From the cell containing the given text, extract its center point as (X, Y) coordinate. 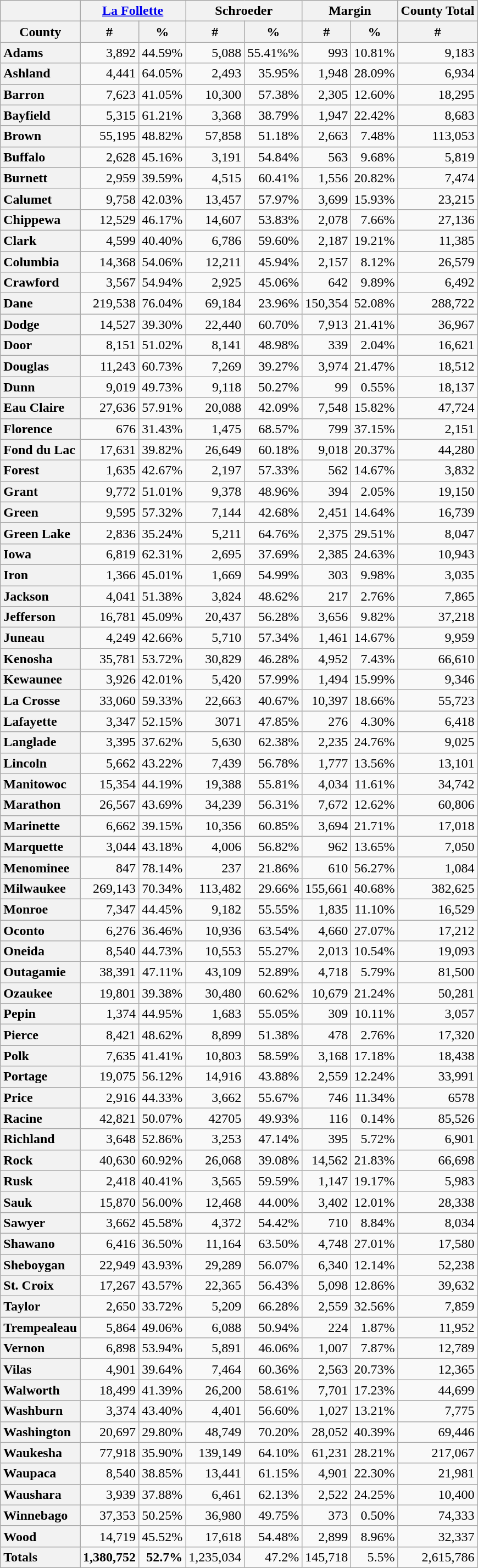
11,243 (110, 366)
Portage (41, 1077)
32.56% (375, 1307)
8.84% (375, 1223)
37.69% (274, 554)
32,337 (437, 1536)
70.34% (163, 888)
2,663 (326, 136)
5,710 (215, 638)
35.90% (163, 1453)
7,672 (326, 805)
7.87% (375, 1348)
7,050 (437, 847)
3,374 (110, 1411)
Forest (41, 471)
19,093 (437, 951)
7,548 (326, 408)
Monroe (41, 909)
42,821 (110, 1118)
10,803 (215, 1056)
40.39% (375, 1432)
4,006 (215, 847)
Langlade (41, 742)
9,772 (110, 491)
52.86% (163, 1139)
33,060 (110, 701)
51.02% (163, 345)
22,949 (110, 1264)
610 (326, 867)
Marquette (41, 847)
3,044 (110, 847)
7,913 (326, 324)
22,663 (215, 701)
18,137 (437, 387)
1,366 (110, 575)
Totals (41, 1557)
5,420 (215, 680)
54.94% (163, 283)
288,722 (437, 304)
Ashland (41, 74)
48.98% (274, 345)
9.89% (375, 283)
55.27% (274, 951)
12.60% (375, 94)
394 (326, 491)
37,353 (110, 1515)
2,451 (326, 512)
8,899 (215, 1035)
58.59% (274, 1056)
1,380,752 (110, 1557)
20.82% (375, 178)
54.84% (274, 157)
8,141 (215, 345)
Winnebago (41, 1515)
56.43% (274, 1286)
39.15% (163, 826)
39.59% (163, 178)
57.99% (274, 680)
54.99% (274, 575)
13.65% (375, 847)
52.7% (163, 1557)
2,157 (326, 262)
18,499 (110, 1390)
55,723 (437, 701)
61,231 (326, 1453)
Marinette (41, 826)
46.28% (274, 659)
18,512 (437, 366)
7.43% (375, 659)
219,538 (110, 304)
30,829 (215, 659)
3,191 (215, 157)
4,034 (326, 784)
2,628 (110, 157)
9,346 (437, 680)
36.50% (163, 1244)
44.73% (163, 951)
55.41%% (274, 53)
4,952 (326, 659)
33,991 (437, 1077)
746 (326, 1097)
2,375 (326, 533)
1.87% (375, 1328)
563 (326, 157)
7,474 (437, 178)
62.38% (274, 742)
57.34% (274, 638)
5.5% (375, 1557)
2,836 (110, 533)
22,440 (215, 324)
562 (326, 471)
45.09% (163, 617)
26,567 (110, 805)
Marathon (41, 805)
7,439 (215, 763)
19,075 (110, 1077)
3,656 (326, 617)
6,276 (110, 931)
39.27% (274, 366)
57.97% (274, 199)
74,333 (437, 1515)
8,421 (110, 1035)
Grant (41, 491)
56.00% (163, 1202)
64.76% (274, 533)
Dane (41, 304)
13,441 (215, 1474)
4.30% (375, 721)
53.83% (274, 220)
3071 (215, 721)
60,806 (437, 805)
6,088 (215, 1328)
22.30% (375, 1474)
1,635 (110, 471)
57.91% (163, 408)
3,565 (215, 1181)
Pierce (41, 1035)
Racine (41, 1118)
150,354 (326, 304)
2,151 (437, 429)
Brown (41, 136)
La Crosse (41, 701)
4,748 (326, 1244)
15.99% (375, 680)
10,679 (326, 993)
47.85% (274, 721)
9,018 (326, 450)
Lincoln (41, 763)
26,200 (215, 1390)
5,088 (215, 53)
17,618 (215, 1536)
35,781 (110, 659)
7,859 (437, 1307)
19,801 (110, 993)
4,599 (110, 240)
3,939 (110, 1494)
43,109 (215, 972)
2,187 (326, 240)
7,635 (110, 1056)
60.85% (274, 826)
Waupaca (41, 1474)
5,983 (437, 1181)
11.10% (375, 909)
Waukesha (41, 1453)
6,340 (326, 1264)
2,493 (215, 74)
18.66% (375, 701)
Dunn (41, 387)
2,418 (110, 1181)
10.81% (375, 53)
21.41% (375, 324)
54.42% (274, 1223)
2,385 (326, 554)
37,218 (437, 617)
Burnett (41, 178)
42.68% (274, 512)
217,067 (437, 1453)
2.04% (375, 345)
35.95% (274, 74)
51.01% (163, 491)
43.69% (163, 805)
14,607 (215, 220)
55.81% (274, 784)
3,368 (215, 115)
57.38% (274, 94)
1,461 (326, 638)
2,650 (110, 1307)
2,078 (326, 220)
44.33% (163, 1097)
9,118 (215, 387)
24.63% (375, 554)
3,253 (215, 1139)
62.13% (274, 1494)
9,378 (215, 491)
116 (326, 1118)
48.82% (163, 136)
44.59% (163, 53)
39.08% (274, 1160)
6578 (437, 1097)
51.18% (274, 136)
14,719 (110, 1536)
Kenosha (41, 659)
3,035 (437, 575)
53.72% (163, 659)
44.00% (274, 1202)
0.50% (375, 1515)
21.71% (375, 826)
10.11% (375, 1014)
Fond du Lac (41, 450)
Douglas (41, 366)
Oconto (41, 931)
Taylor (41, 1307)
55.67% (274, 1097)
7,347 (110, 909)
29,289 (215, 1264)
12.24% (375, 1077)
17.18% (375, 1056)
8,683 (437, 115)
4,372 (215, 1223)
10,300 (215, 94)
13.56% (375, 763)
21.83% (375, 1160)
37.62% (163, 742)
5,315 (110, 115)
8.12% (375, 262)
33.72% (163, 1307)
269,143 (110, 888)
Crawford (41, 283)
85,526 (437, 1118)
1,669 (215, 575)
Washburn (41, 1411)
39,632 (437, 1286)
10,356 (215, 826)
16,739 (437, 512)
0.55% (375, 387)
11,952 (437, 1328)
2,197 (215, 471)
3,974 (326, 366)
847 (110, 867)
7,865 (437, 596)
Jefferson (41, 617)
17,212 (437, 931)
69,446 (437, 1432)
10,943 (437, 554)
155,661 (326, 888)
Eau Claire (41, 408)
20,437 (215, 617)
47.11% (163, 972)
15.82% (375, 408)
40.41% (163, 1181)
17,267 (110, 1286)
15,354 (110, 784)
2,899 (326, 1536)
37.15% (375, 429)
44,699 (437, 1390)
52.08% (375, 304)
61.15% (274, 1474)
63.54% (274, 931)
County Total (437, 11)
52.15% (163, 721)
14,368 (110, 262)
710 (326, 1223)
5.79% (375, 972)
1,494 (326, 680)
1,683 (215, 1014)
99 (326, 387)
8,047 (437, 533)
59.60% (274, 240)
62.31% (163, 554)
382,625 (437, 888)
2,925 (215, 283)
54.06% (163, 262)
56.78% (274, 763)
0.14% (375, 1118)
43.93% (163, 1264)
339 (326, 345)
42.67% (163, 471)
Waushara (41, 1494)
Rock (41, 1160)
10,397 (326, 701)
48.96% (274, 491)
139,149 (215, 1453)
Washington (41, 1432)
3,168 (326, 1056)
Milwaukee (41, 888)
113,482 (215, 888)
3,699 (326, 199)
78.14% (163, 867)
37.88% (163, 1494)
Trempealeau (41, 1328)
Ozaukee (41, 993)
7,775 (437, 1411)
6,461 (215, 1494)
Calumet (41, 199)
60.18% (274, 450)
43.18% (163, 847)
34,239 (215, 805)
59.33% (163, 701)
12.86% (375, 1286)
16,781 (110, 617)
56.31% (274, 805)
40,630 (110, 1160)
41.39% (163, 1390)
12,789 (437, 1348)
23.96% (274, 304)
2,916 (110, 1097)
5,662 (110, 763)
4,718 (326, 972)
12,529 (110, 220)
1,027 (326, 1411)
2,959 (110, 178)
46.06% (274, 1348)
21.47% (375, 366)
56.82% (274, 847)
26,068 (215, 1160)
6,662 (110, 826)
7,623 (110, 94)
Oneida (41, 951)
11,385 (437, 240)
34,742 (437, 784)
61.21% (163, 115)
47.2% (274, 1557)
9,025 (437, 742)
Jackson (41, 596)
60.41% (274, 178)
45.01% (163, 575)
52,238 (437, 1264)
28,052 (326, 1432)
La Follette (133, 11)
8,034 (437, 1223)
26,579 (437, 262)
7,269 (215, 366)
14,562 (326, 1160)
66.28% (274, 1307)
3,926 (110, 680)
Clark (41, 240)
10,553 (215, 951)
1,235,034 (215, 1557)
993 (326, 53)
13,457 (215, 199)
64.10% (274, 1453)
Iowa (41, 554)
2.05% (375, 491)
17,018 (437, 826)
39.64% (163, 1369)
19.17% (375, 1181)
St. Croix (41, 1286)
47,724 (437, 408)
Juneau (41, 638)
29.51% (375, 533)
13.21% (375, 1411)
58.61% (274, 1390)
5,864 (110, 1328)
57.32% (163, 512)
30,480 (215, 993)
309 (326, 1014)
70.20% (274, 1432)
Iron (41, 575)
4,660 (326, 931)
4,401 (215, 1411)
3,832 (437, 471)
1,948 (326, 74)
60.92% (163, 1160)
42.09% (274, 408)
6,819 (110, 554)
12,211 (215, 262)
18,295 (437, 94)
10,400 (437, 1494)
11.61% (375, 784)
County (41, 32)
276 (326, 721)
Vilas (41, 1369)
1,084 (437, 867)
20.37% (375, 450)
50.94% (274, 1328)
799 (326, 429)
2,695 (215, 554)
217 (326, 596)
56.60% (274, 1411)
76.04% (163, 304)
3,395 (110, 742)
44,280 (437, 450)
2,615,786 (437, 1557)
46.17% (163, 220)
4,441 (110, 74)
5,211 (215, 533)
50.25% (163, 1515)
11,164 (215, 1244)
56.12% (163, 1077)
38,391 (110, 972)
56.07% (274, 1264)
14,916 (215, 1077)
6,898 (110, 1348)
Bayfield (41, 115)
7.66% (375, 220)
3,824 (215, 596)
17,631 (110, 450)
20,697 (110, 1432)
1,007 (326, 1348)
27,636 (110, 408)
29.66% (274, 888)
40.68% (375, 888)
373 (326, 1515)
9,595 (110, 512)
6,418 (437, 721)
15,870 (110, 1202)
9,758 (110, 199)
27,136 (437, 220)
21.86% (274, 867)
9.82% (375, 617)
Manitowoc (41, 784)
42.03% (163, 199)
2,522 (326, 1494)
49.73% (163, 387)
45.52% (163, 1536)
Walworth (41, 1390)
36,967 (437, 324)
2,013 (326, 951)
3,347 (110, 721)
26,649 (215, 450)
6,901 (437, 1139)
Shawano (41, 1244)
12.14% (375, 1264)
6,416 (110, 1244)
12.01% (375, 1202)
56.28% (274, 617)
Buffalo (41, 157)
35.24% (163, 533)
6,786 (215, 240)
55.55% (274, 909)
66,698 (437, 1160)
41.05% (163, 94)
38.79% (274, 115)
Dodge (41, 324)
42705 (215, 1118)
36,980 (215, 1515)
224 (326, 1328)
28,338 (437, 1202)
Chippewa (41, 220)
4,515 (215, 178)
43.22% (163, 763)
10,936 (215, 931)
7,144 (215, 512)
7,701 (326, 1390)
5,630 (215, 742)
Margin (350, 11)
1,556 (326, 178)
16,621 (437, 345)
69,184 (215, 304)
5.72% (375, 1139)
17,580 (437, 1244)
24.76% (375, 742)
55.05% (274, 1014)
66,610 (437, 659)
24.25% (375, 1494)
3,694 (326, 826)
Adams (41, 53)
39.30% (163, 324)
1,835 (326, 909)
15.93% (375, 199)
19.21% (375, 240)
Green Lake (41, 533)
18,438 (437, 1056)
43.40% (163, 1411)
962 (326, 847)
1,475 (215, 429)
Sawyer (41, 1223)
Schroeder (244, 11)
36.46% (163, 931)
Lafayette (41, 721)
22,365 (215, 1286)
49.93% (274, 1118)
49.06% (163, 1328)
21,981 (437, 1474)
Sauk (41, 1202)
3,567 (110, 283)
68.57% (274, 429)
Sheboygan (41, 1264)
9.68% (375, 157)
10.54% (375, 951)
50,281 (437, 993)
7.48% (375, 136)
42.01% (163, 680)
Pepin (41, 1014)
12,468 (215, 1202)
59.59% (274, 1181)
676 (110, 429)
77,918 (110, 1453)
9,959 (437, 638)
Barron (41, 94)
50.07% (163, 1118)
8,151 (110, 345)
4,041 (110, 596)
31.43% (163, 429)
478 (326, 1035)
47.14% (274, 1139)
237 (215, 867)
57.33% (274, 471)
20,088 (215, 408)
22.42% (375, 115)
45.06% (274, 283)
Florence (41, 429)
19,150 (437, 491)
Vernon (41, 1348)
45.16% (163, 157)
3,648 (110, 1139)
40.67% (274, 701)
9.98% (375, 575)
17.23% (375, 1390)
45.94% (274, 262)
28.09% (375, 74)
63.50% (274, 1244)
145,718 (326, 1557)
44.19% (163, 784)
20.73% (375, 1369)
14,527 (110, 324)
43.57% (163, 1286)
3,057 (437, 1014)
40.40% (163, 240)
1,777 (326, 763)
41.41% (163, 1056)
Polk (41, 1056)
55,195 (110, 136)
11.34% (375, 1097)
9,183 (437, 53)
56.27% (375, 867)
3,892 (110, 53)
19,388 (215, 784)
16,529 (437, 909)
60.62% (274, 993)
29.80% (163, 1432)
28.21% (375, 1453)
1,147 (326, 1181)
44.95% (163, 1014)
Richland (41, 1139)
5,891 (215, 1348)
27.01% (375, 1244)
43.88% (274, 1077)
1,374 (110, 1014)
39.82% (163, 450)
38.85% (163, 1474)
9,019 (110, 387)
27.07% (375, 931)
Outagamie (41, 972)
7,464 (215, 1369)
Menominee (41, 867)
50.27% (274, 387)
14.64% (375, 512)
12,365 (437, 1369)
2,235 (326, 742)
42.66% (163, 638)
48,749 (215, 1432)
5,098 (326, 1286)
81,500 (437, 972)
Green (41, 512)
53.94% (163, 1348)
17,320 (437, 1035)
12.62% (375, 805)
395 (326, 1139)
6,934 (437, 74)
Rusk (41, 1181)
57,858 (215, 136)
60.36% (274, 1369)
60.73% (163, 366)
8.96% (375, 1536)
303 (326, 575)
Price (41, 1097)
4,249 (110, 638)
3,402 (326, 1202)
23,215 (437, 199)
1,947 (326, 115)
54.48% (274, 1536)
642 (326, 283)
21.24% (375, 993)
45.58% (163, 1223)
5,209 (215, 1307)
64.05% (163, 74)
Door (41, 345)
5,819 (437, 157)
39.38% (163, 993)
13,101 (437, 763)
2,563 (326, 1369)
6,492 (437, 283)
44.45% (163, 909)
60.70% (274, 324)
Columbia (41, 262)
2,305 (326, 94)
52.89% (274, 972)
113,053 (437, 136)
Wood (41, 1536)
49.75% (274, 1515)
9,182 (215, 909)
Kewaunee (41, 680)
